Capture the cell that displays the provided text and extract its (x, y) central coordinate. 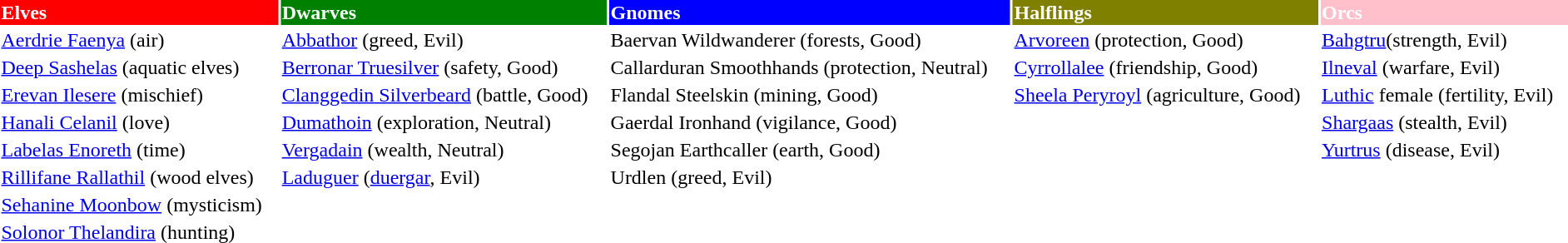
Deep Sashelas (aquatic elves) (139, 67)
Dwarves (444, 12)
Berronar Truesilver (safety, Good) (444, 67)
Flandal Steelskin (mining, Good) (810, 95)
Halflings (1165, 12)
Sheela Peryroyl (agriculture, Good) (1165, 95)
Laduguer (duergar, Evil) (444, 177)
Aerdrie Faenya (air) (139, 40)
Ilneval (warfare, Evil) (1445, 67)
Segojan Earthcaller (earth, Good) (810, 150)
Urdlen (greed, Evil) (810, 177)
Abbathor (greed, Evil) (444, 40)
Clanggedin Silverbeard (battle, Good) (444, 95)
Callarduran Smoothhands (protection, Neutral) (810, 67)
Sehanine Moonbow (mysticism) (139, 205)
Yurtrus (disease, Evil) (1445, 150)
Shargaas (stealth, Evil) (1445, 122)
Labelas Enoreth (time) (139, 150)
Gnomes (810, 12)
Dumathoin (exploration, Neutral) (444, 122)
Gaerdal Ironhand (vigilance, Good) (810, 122)
Bahgtru(strength, Evil) (1445, 40)
Rillifane Rallathil (wood elves) (139, 177)
Luthic female (fertility, Evil) (1445, 95)
Erevan Ilesere (mischief) (139, 95)
Hanali Celanil (love) (139, 122)
Cyrrollalee (friendship, Good) (1165, 67)
Elves (139, 12)
Orcs (1445, 12)
Vergadain (wealth, Neutral) (444, 150)
Arvoreen (protection, Good) (1165, 40)
Baervan Wildwanderer (forests, Good) (810, 40)
